Locate the cell with the specified text and output its [x, y] center coordinate. 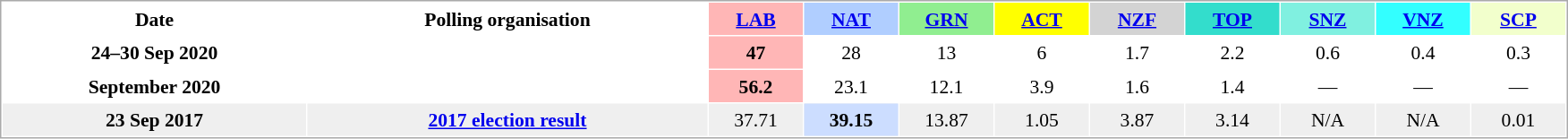
3.9 [1042, 86]
3.87 [1137, 120]
VNZ [1423, 19]
28 [850, 52]
39.15 [850, 120]
Polling organisation [508, 19]
3.14 [1231, 120]
12.1 [947, 86]
1.6 [1137, 86]
1.05 [1042, 120]
SNZ [1328, 19]
6 [1042, 52]
13.87 [947, 120]
2.2 [1231, 52]
NZF [1137, 19]
47 [755, 52]
0.6 [1328, 52]
GRN [947, 19]
37.71 [755, 120]
TOP [1231, 19]
1.4 [1231, 86]
24–30 Sep 2020 [154, 52]
2017 election result [508, 120]
23 Sep 2017 [154, 120]
ACT [1042, 19]
56.2 [755, 86]
0.3 [1518, 52]
SCP [1518, 19]
1.7 [1137, 52]
Date [154, 19]
13 [947, 52]
0.01 [1518, 120]
NAT [850, 19]
September 2020 [154, 86]
LAB [755, 19]
0.4 [1423, 52]
23.1 [850, 86]
